From the cell containing the given text, extract its center point as [X, Y] coordinate. 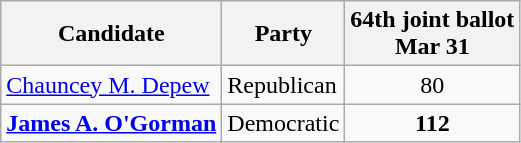
Republican [284, 85]
Candidate [112, 34]
112 [432, 123]
James A. O'Gorman [112, 123]
Party [284, 34]
Chauncey M. Depew [112, 85]
80 [432, 85]
64th joint ballotMar 31 [432, 34]
Democratic [284, 123]
